Output the [x, y] coordinate of the center of the cell containing the given text.  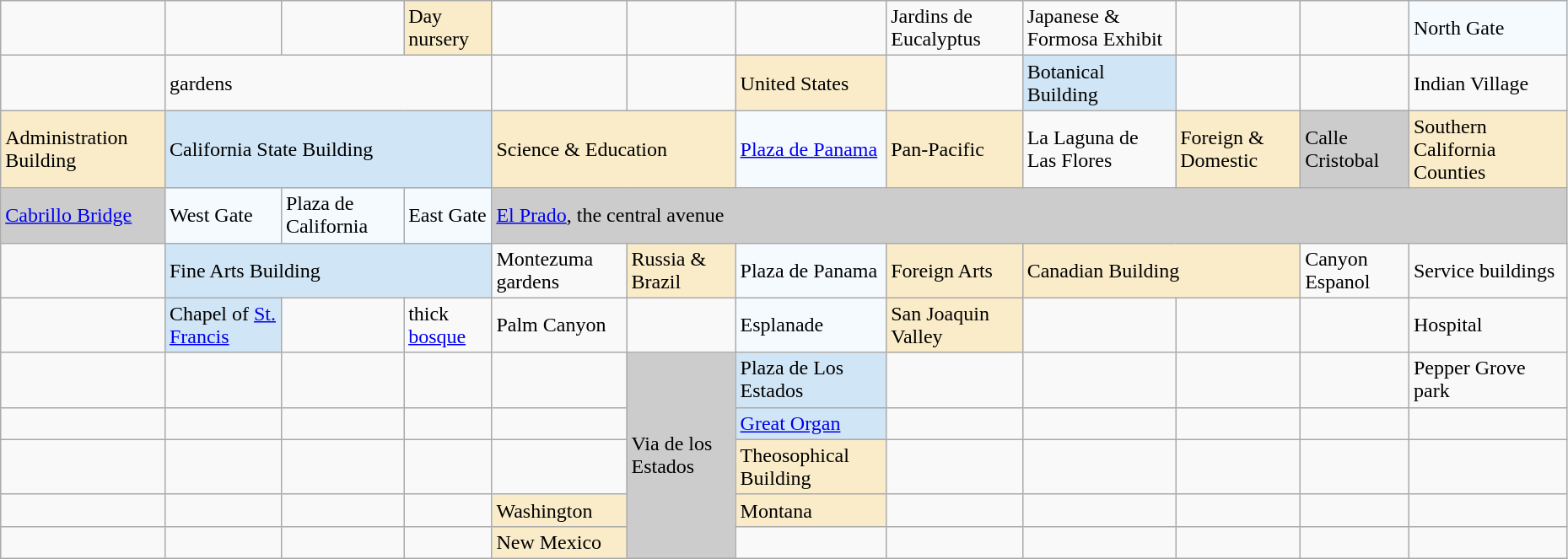
La Laguna de Las Flores [1099, 149]
Japanese & Formosa Exhibit [1099, 29]
Administration Building [83, 149]
thick bosque [448, 325]
Plaza de California [342, 216]
Washington [559, 510]
California State Building [327, 149]
Indian Village [1488, 83]
Pepper Grove park [1488, 379]
Theosophical Building [811, 467]
Chapel of St. Francis [223, 325]
Via de los Estados [682, 455]
United States [811, 83]
Esplanade [811, 325]
gardens [327, 83]
North Gate [1488, 29]
Montana [811, 510]
Hospital [1488, 325]
Calle Cristobal [1355, 149]
Palm Canyon [559, 325]
Foreign & Domestic [1238, 149]
Day nursery [448, 29]
Montezuma gardens [559, 270]
Russia & Brazil [682, 270]
West Gate [223, 216]
Science & Education [614, 149]
Cabrillo Bridge [83, 216]
Botanical Building [1099, 83]
El Prado, the central avenue [1029, 216]
Great Organ [811, 423]
San Joaquin Valley [955, 325]
Canadian Building [1161, 270]
Pan-Pacific [955, 149]
Jardins de Eucalyptus [955, 29]
Canyon Espanol [1355, 270]
Foreign Arts [955, 270]
Fine Arts Building [327, 270]
Southern California Counties [1488, 149]
East Gate [448, 216]
Plaza de Los Estados [811, 379]
Service buildings [1488, 270]
New Mexico [559, 542]
